Detect which cell encompasses the target text, then output its (x, y) center coordinate. 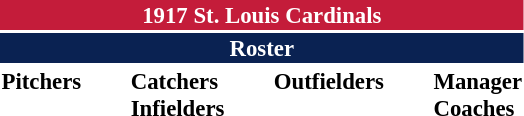
1917 St. Louis Cardinals (262, 15)
Roster (262, 48)
